Capture the cell that displays the provided text and extract its (x, y) central coordinate. 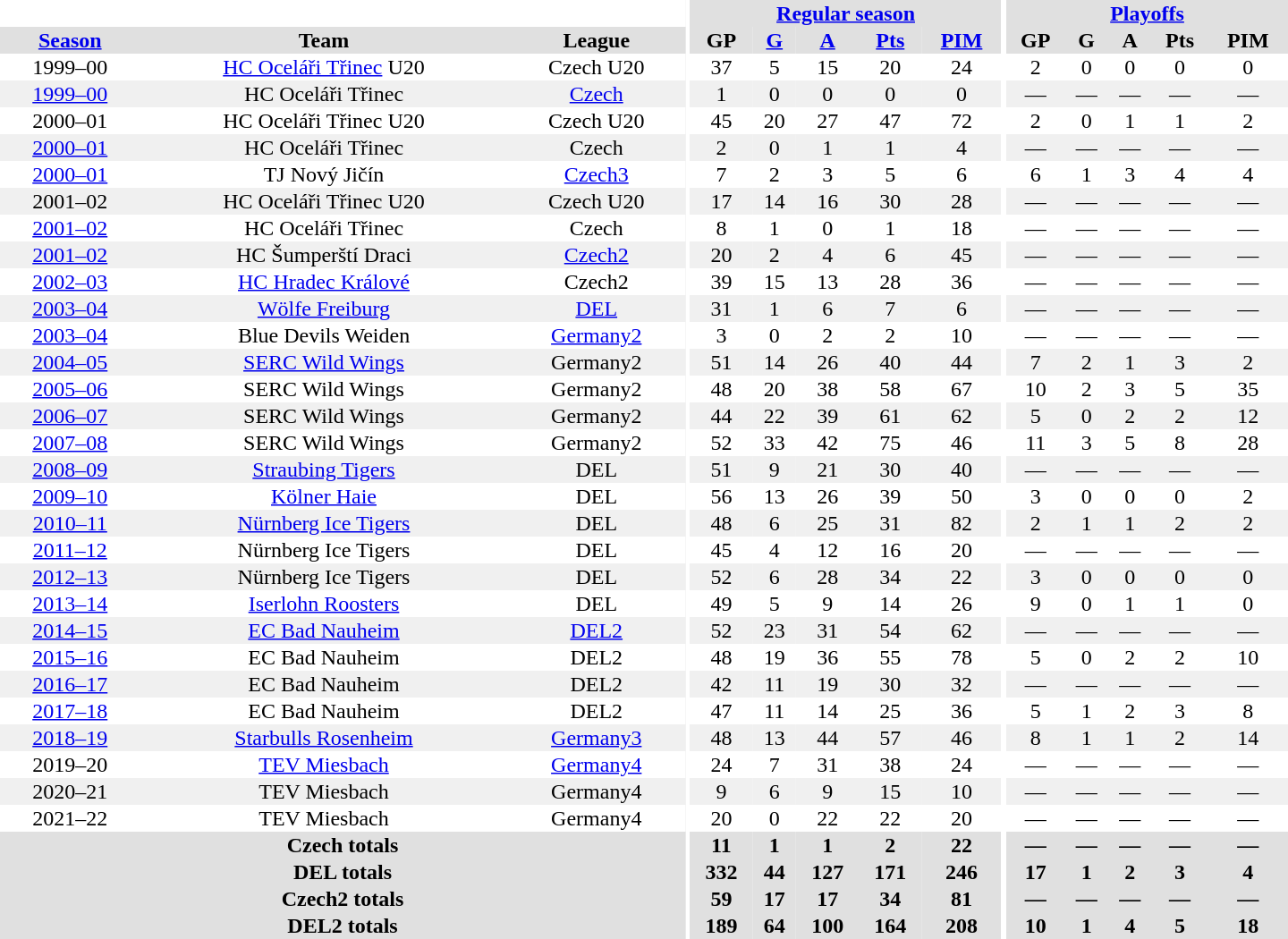
Czech3 (597, 174)
75 (890, 443)
81 (961, 899)
72 (961, 121)
21 (827, 469)
23 (775, 630)
2006–07 (70, 416)
2005–06 (70, 389)
2018–19 (70, 738)
208 (961, 926)
Blue Devils Weiden (324, 335)
49 (721, 604)
33 (775, 443)
67 (961, 389)
2014–15 (70, 630)
58 (890, 389)
Season (70, 40)
171 (890, 872)
Team (324, 40)
2008–09 (70, 469)
DEL2 totals (343, 926)
78 (961, 657)
2021–22 (70, 818)
2009–10 (70, 496)
2004–05 (70, 362)
Wölfe Freiburg (324, 309)
Czech2 totals (343, 899)
Czech totals (343, 845)
32 (961, 684)
2019–20 (70, 765)
64 (775, 926)
2012–13 (70, 577)
Straubing Tigers (324, 469)
Starbulls Rosenheim (324, 738)
189 (721, 926)
2011–12 (70, 550)
2017–18 (70, 711)
League (597, 40)
Regular season (845, 13)
59 (721, 899)
50 (961, 496)
HC Šumperští Draci (324, 255)
2013–14 (70, 604)
54 (890, 630)
61 (890, 416)
164 (890, 926)
DEL totals (343, 872)
2016–17 (70, 684)
Germany3 (597, 738)
2015–16 (70, 657)
HC Hradec Králové (324, 282)
35 (1248, 389)
Playoffs (1147, 13)
Iserlohn Roosters (324, 604)
246 (961, 872)
2007–08 (70, 443)
56 (721, 496)
2020–21 (70, 791)
332 (721, 872)
100 (827, 926)
82 (961, 523)
37 (721, 67)
Kölner Haie (324, 496)
127 (827, 872)
TJ Nový Jičín (324, 174)
2010–11 (70, 523)
57 (890, 738)
55 (890, 657)
27 (827, 121)
2002–03 (70, 282)
